Return [x, y] of the center of cell containing provided text 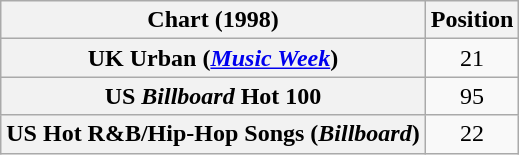
21 [472, 58]
95 [472, 96]
US Hot R&B/Hip-Hop Songs (Billboard) [213, 134]
Chart (1998) [213, 20]
22 [472, 134]
Position [472, 20]
US Billboard Hot 100 [213, 96]
UK Urban (Music Week) [213, 58]
